From the cell containing the given text, extract its center point as [x, y] coordinate. 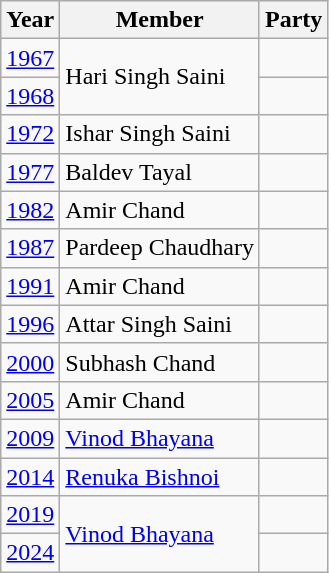
Renuka Bishnoi [160, 477]
Pardeep Chaudhary [160, 248]
2014 [30, 477]
Party [293, 20]
2024 [30, 553]
2009 [30, 438]
1987 [30, 248]
Ishar Singh Saini [160, 134]
1982 [30, 210]
Subhash Chand [160, 362]
2000 [30, 362]
1968 [30, 96]
2005 [30, 400]
Hari Singh Saini [160, 77]
1967 [30, 58]
Year [30, 20]
Attar Singh Saini [160, 324]
1996 [30, 324]
2019 [30, 515]
Baldev Tayal [160, 172]
Member [160, 20]
1972 [30, 134]
1991 [30, 286]
1977 [30, 172]
